Determine the [x, y] coordinate at the center of the cell enclosing the given text.  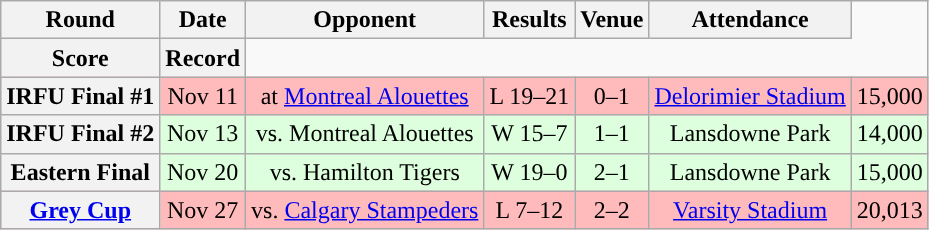
Date [203, 20]
Nov 13 [203, 134]
vs. Hamilton Tigers [365, 172]
Nov 20 [203, 172]
Results [530, 20]
Attendance [750, 20]
IRFU Final #1 [80, 96]
IRFU Final #2 [80, 134]
Record [203, 58]
0–1 [612, 96]
Opponent [365, 20]
Nov 11 [203, 96]
Eastern Final [80, 172]
Grey Cup [80, 210]
vs. Calgary Stampeders [365, 210]
vs. Montreal Alouettes [365, 134]
14,000 [890, 134]
L 19–21 [530, 96]
Varsity Stadium [750, 210]
Score [80, 58]
Delorimier Stadium [750, 96]
at Montreal Alouettes [365, 96]
1–1 [612, 134]
Venue [612, 20]
Nov 27 [203, 210]
2–1 [612, 172]
W 15–7 [530, 134]
20,013 [890, 210]
W 19–0 [530, 172]
L 7–12 [530, 210]
Round [80, 20]
2–2 [612, 210]
